Scan for the cell matching the given text and deliver its [x, y] coordinate at center. 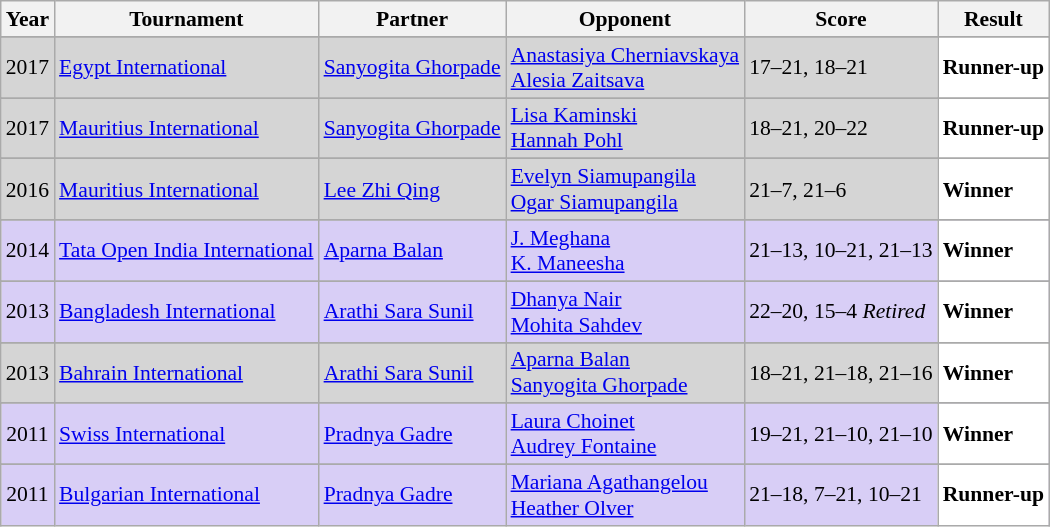
2014 [28, 250]
Evelyn Siamupangila Ogar Siamupangila [626, 190]
Partner [412, 19]
Tata Open India International [186, 250]
J. Meghana K. Maneesha [626, 250]
Result [994, 19]
Bahrain International [186, 372]
Score [841, 19]
18–21, 20–22 [841, 128]
Laura Choinet Audrey Fontaine [626, 434]
2016 [28, 190]
21–18, 7–21, 10–21 [841, 496]
Mariana Agathangelou Heather Olver [626, 496]
Anastasiya Cherniavskaya Alesia Zaitsava [626, 68]
18–21, 21–18, 21–16 [841, 372]
Aparna Balan [412, 250]
19–21, 21–10, 21–10 [841, 434]
Swiss International [186, 434]
Dhanya Nair Mohita Sahdev [626, 312]
21–13, 10–21, 21–13 [841, 250]
17–21, 18–21 [841, 68]
Opponent [626, 19]
Egypt International [186, 68]
Tournament [186, 19]
Lisa Kaminski Hannah Pohl [626, 128]
Aparna Balan Sanyogita Ghorpade [626, 372]
21–7, 21–6 [841, 190]
Year [28, 19]
Bangladesh International [186, 312]
Lee Zhi Qing [412, 190]
Bulgarian International [186, 496]
22–20, 15–4 Retired [841, 312]
